Return the [X, Y] coordinate for the center point of the cell that contains the specified text.  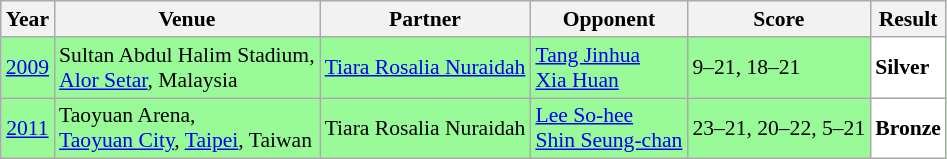
2009 [28, 68]
Lee So-hee Shin Seung-chan [608, 128]
Sultan Abdul Halim Stadium,Alor Setar, Malaysia [187, 68]
2011 [28, 128]
Venue [187, 19]
23–21, 20–22, 5–21 [778, 128]
Opponent [608, 19]
Taoyuan Arena,Taoyuan City, Taipei, Taiwan [187, 128]
Tang Jinhua Xia Huan [608, 68]
Year [28, 19]
Result [908, 19]
Silver [908, 68]
Bronze [908, 128]
9–21, 18–21 [778, 68]
Partner [426, 19]
Score [778, 19]
